For the text-containing cell, return its midpoint in [x, y] coordinate format. 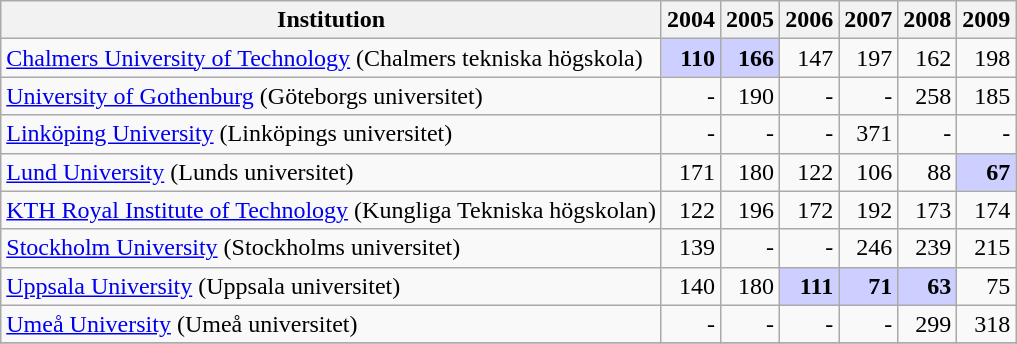
Lund University (Lunds universitet) [332, 172]
299 [928, 324]
198 [986, 58]
2006 [810, 20]
75 [986, 286]
Linköping University (Linköpings universitet) [332, 134]
192 [868, 210]
67 [986, 172]
196 [750, 210]
166 [750, 58]
246 [868, 248]
Chalmers University of Technology (Chalmers tekniska högskola) [332, 58]
185 [986, 96]
63 [928, 286]
172 [810, 210]
197 [868, 58]
318 [986, 324]
140 [690, 286]
162 [928, 58]
Institution [332, 20]
173 [928, 210]
147 [810, 58]
Umeå University (Umeå universitet) [332, 324]
174 [986, 210]
111 [810, 286]
2007 [868, 20]
University of Gothenburg (Göteborgs universitet) [332, 96]
KTH Royal Institute of Technology (Kungliga Tekniska högskolan) [332, 210]
139 [690, 248]
190 [750, 96]
215 [986, 248]
2004 [690, 20]
2009 [986, 20]
110 [690, 58]
Stockholm University (Stockholms universitet) [332, 248]
2008 [928, 20]
171 [690, 172]
88 [928, 172]
371 [868, 134]
106 [868, 172]
Uppsala University (Uppsala universitet) [332, 286]
2005 [750, 20]
258 [928, 96]
239 [928, 248]
71 [868, 286]
